Provide the (X, Y) coordinate of the cell's center where the given text is located.  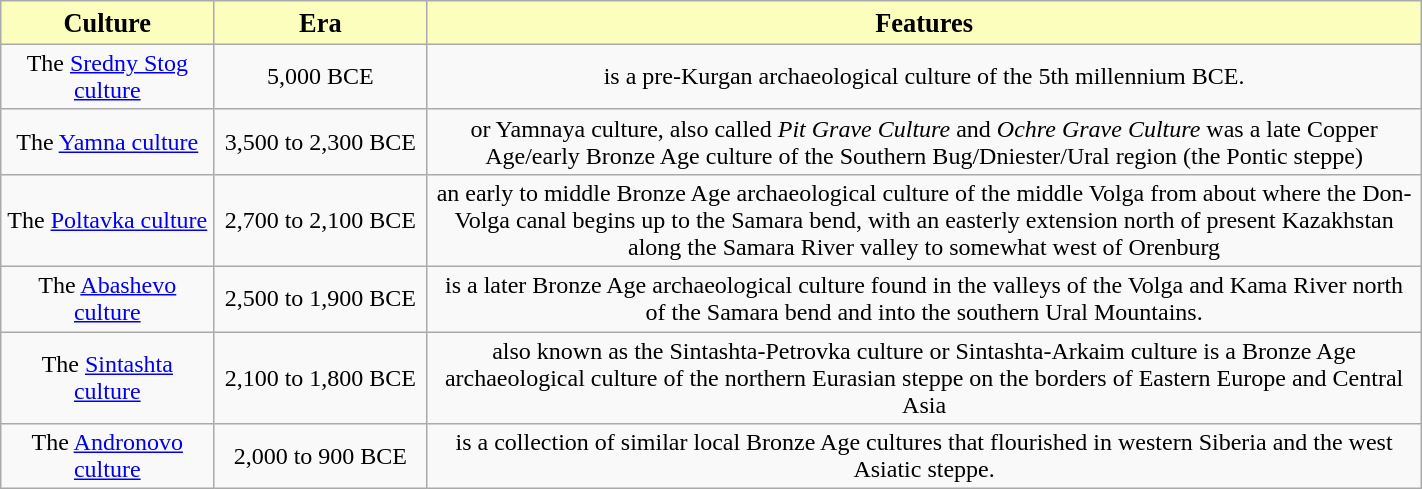
3,500 to 2,300 BCE (320, 142)
is a pre-Kurgan archaeological culture of the 5th millennium BCE. (924, 76)
The Yamna culture (108, 142)
is a collection of similar local Bronze Age cultures that flourished in western Siberia and the west Asiatic steppe. (924, 456)
2,700 to 2,100 BCE (320, 220)
2,500 to 1,900 BCE (320, 298)
The Sintashta culture (108, 378)
Culture (108, 23)
The Poltavka culture (108, 220)
The Sredny Stog culture (108, 76)
2,100 to 1,800 BCE (320, 378)
5,000 BCE (320, 76)
The Abashevo culture (108, 298)
Era (320, 23)
The Andronovo culture (108, 456)
2,000 to 900 BCE (320, 456)
Features (924, 23)
